Provide the (x, y) coordinate of the cell's center where the given text is located.  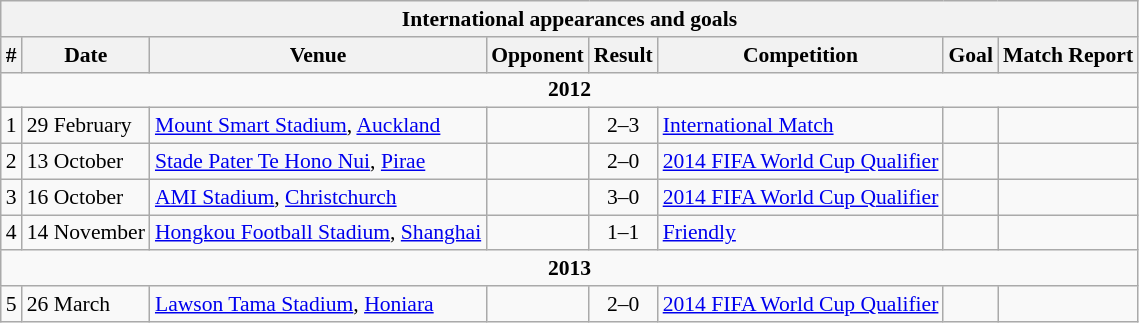
3 (12, 197)
29 February (86, 126)
1 (12, 126)
26 March (86, 304)
Match Report (1068, 55)
3–0 (624, 197)
2012 (570, 90)
International appearances and goals (570, 19)
2013 (570, 269)
14 November (86, 233)
Friendly (801, 233)
AMI Stadium, Christchurch (318, 197)
16 October (86, 197)
# (12, 55)
4 (12, 233)
International Match (801, 126)
13 October (86, 162)
Goal (970, 55)
2–3 (624, 126)
Mount Smart Stadium, Auckland (318, 126)
Hongkou Football Stadium, Shanghai (318, 233)
2 (12, 162)
Opponent (538, 55)
5 (12, 304)
1–1 (624, 233)
Stade Pater Te Hono Nui, Pirae (318, 162)
Venue (318, 55)
Date (86, 55)
Lawson Tama Stadium, Honiara (318, 304)
Competition (801, 55)
Result (624, 55)
